Determine the (X, Y) coordinate at the center of the cell enclosing the given text.  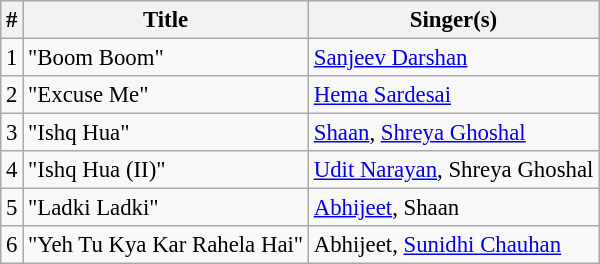
Title (166, 20)
1 (12, 58)
Singer(s) (453, 20)
Udit Narayan, Shreya Ghoshal (453, 170)
"Ladki Ladki" (166, 208)
"Ishq Hua" (166, 133)
6 (12, 245)
Abhijeet, Shaan (453, 208)
4 (12, 170)
"Yeh Tu Kya Kar Rahela Hai" (166, 245)
5 (12, 208)
"Boom Boom" (166, 58)
# (12, 20)
Shaan, Shreya Ghoshal (453, 133)
Sanjeev Darshan (453, 58)
Hema Sardesai (453, 95)
2 (12, 95)
Abhijeet, Sunidhi Chauhan (453, 245)
3 (12, 133)
"Excuse Me" (166, 95)
"Ishq Hua (II)" (166, 170)
